Identify which cell holds the provided text, then report its (x, y) central coordinate. 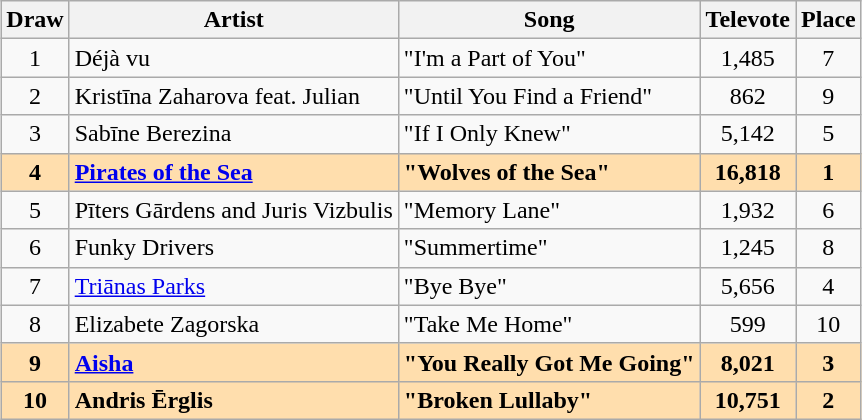
862 (748, 96)
"If I Only Knew" (549, 134)
Place (829, 20)
Televote (748, 20)
8,021 (748, 362)
"You Really Got Me Going" (549, 362)
Déjà vu (234, 58)
"Wolves of the Sea" (549, 172)
"Memory Lane" (549, 210)
Kristīna Zaharova feat. Julian (234, 96)
Andris Ērglis (234, 400)
"Until You Find a Friend" (549, 96)
Song (549, 20)
Pirates of the Sea (234, 172)
Aisha (234, 362)
"Summertime" (549, 248)
5,142 (748, 134)
5,656 (748, 286)
16,818 (748, 172)
Funky Drivers (234, 248)
Pīters Gārdens and Juris Vizbulis (234, 210)
"Broken Lullaby" (549, 400)
Sabīne Berezina (234, 134)
1,932 (748, 210)
Artist (234, 20)
"Take Me Home" (549, 324)
Draw (35, 20)
Elizabete Zagorska (234, 324)
10,751 (748, 400)
Triānas Parks (234, 286)
"I'm a Part of You" (549, 58)
1,245 (748, 248)
1,485 (748, 58)
599 (748, 324)
"Bye Bye" (549, 286)
